Output the (X, Y) coordinate of the center of the cell containing the given text.  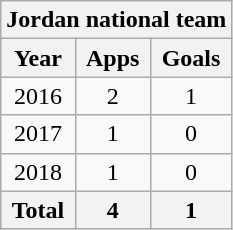
Apps (112, 58)
2018 (38, 172)
2016 (38, 96)
2 (112, 96)
Total (38, 210)
Goals (191, 58)
Jordan national team (116, 20)
2017 (38, 134)
Year (38, 58)
4 (112, 210)
